Output the [x, y] coordinate of the center of the cell containing the given text.  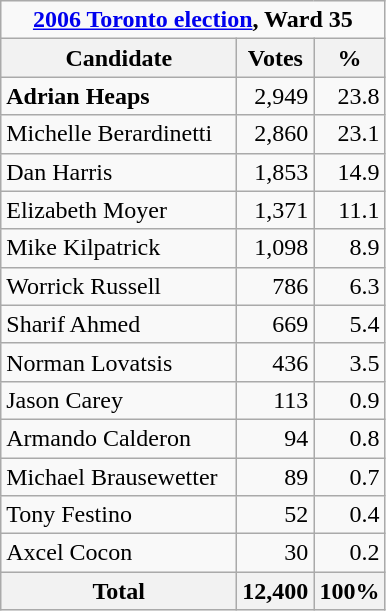
2,949 [276, 96]
Mike Kilpatrick [119, 248]
Total [119, 591]
436 [276, 362]
0.9 [350, 400]
89 [276, 477]
52 [276, 515]
Worrick Russell [119, 286]
1,371 [276, 210]
14.9 [350, 172]
Adrian Heaps [119, 96]
23.8 [350, 96]
Jason Carey [119, 400]
Michelle Berardinetti [119, 134]
0.7 [350, 477]
0.4 [350, 515]
Sharif Ahmed [119, 324]
1,098 [276, 248]
0.8 [350, 438]
Votes [276, 58]
6.3 [350, 286]
113 [276, 400]
2006 Toronto election, Ward 35 [193, 20]
% [350, 58]
12,400 [276, 591]
2,860 [276, 134]
11.1 [350, 210]
8.9 [350, 248]
23.1 [350, 134]
Candidate [119, 58]
Michael Brausewetter [119, 477]
94 [276, 438]
Axcel Cocon [119, 553]
0.2 [350, 553]
100% [350, 591]
3.5 [350, 362]
786 [276, 286]
Tony Festino [119, 515]
Armando Calderon [119, 438]
669 [276, 324]
Elizabeth Moyer [119, 210]
30 [276, 553]
5.4 [350, 324]
Norman Lovatsis [119, 362]
1,853 [276, 172]
Dan Harris [119, 172]
